Provide the [X, Y] coordinate of the cell's center where the given text is located.  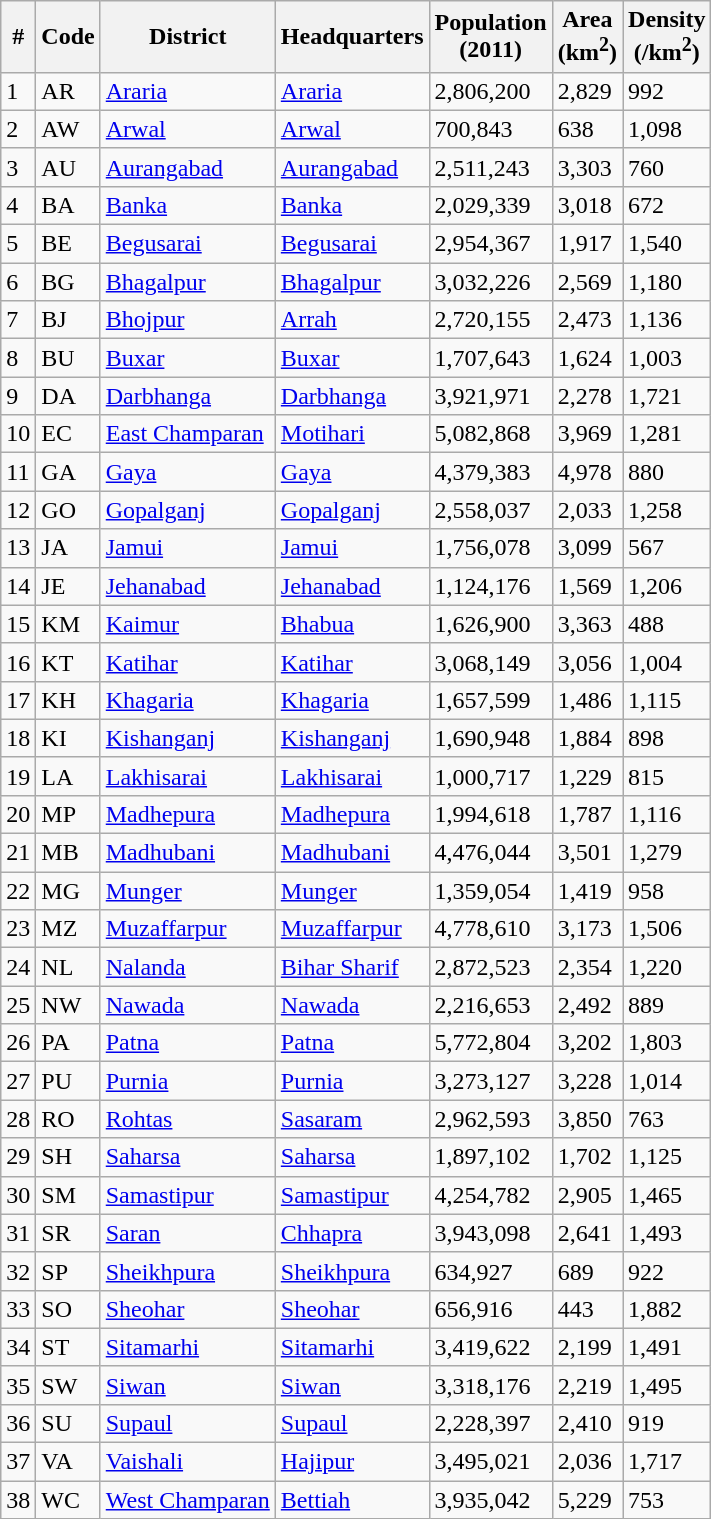
9 [18, 396]
1,882 [667, 1309]
2,511,243 [490, 167]
38 [18, 1500]
1,569 [587, 586]
30 [18, 1195]
1,506 [667, 929]
4,476,044 [490, 853]
3,419,622 [490, 1347]
JE [68, 586]
KI [68, 738]
14 [18, 586]
East Champaran [188, 434]
1,495 [667, 1385]
24 [18, 967]
34 [18, 1347]
5 [18, 244]
17 [18, 700]
SM [68, 1195]
638 [587, 129]
3,099 [587, 548]
28 [18, 1119]
20 [18, 814]
GO [68, 510]
443 [587, 1309]
Bhojpur [188, 320]
567 [667, 548]
5,772,804 [490, 1043]
3,173 [587, 929]
GA [68, 472]
Chhapra [352, 1233]
BE [68, 244]
2,033 [587, 510]
2,569 [587, 282]
488 [667, 624]
1,897,102 [490, 1157]
1,917 [587, 244]
3,935,042 [490, 1500]
BU [68, 358]
1,115 [667, 700]
Arrah [352, 320]
1,707,643 [490, 358]
3,068,149 [490, 662]
689 [587, 1271]
3,943,098 [490, 1233]
4 [18, 205]
1,116 [667, 814]
2,216,653 [490, 1005]
2,219 [587, 1385]
1,803 [667, 1043]
1,014 [667, 1081]
15 [18, 624]
3,850 [587, 1119]
Bhabua [352, 624]
760 [667, 167]
Area (km2) [587, 37]
SR [68, 1233]
NW [68, 1005]
AW [68, 129]
SU [68, 1423]
753 [667, 1500]
3,273,127 [490, 1081]
DA [68, 396]
889 [667, 1005]
3,969 [587, 434]
1,098 [667, 129]
4,254,782 [490, 1195]
AR [68, 91]
Kaimur [188, 624]
4,379,383 [490, 472]
1,486 [587, 700]
22 [18, 891]
26 [18, 1043]
PU [68, 1081]
1,756,078 [490, 548]
18 [18, 738]
3,032,226 [490, 282]
5,082,868 [490, 434]
880 [667, 472]
Vaishali [188, 1462]
1,721 [667, 396]
16 [18, 662]
2,492 [587, 1005]
2,954,367 [490, 244]
5,229 [587, 1500]
1,493 [667, 1233]
1,465 [667, 1195]
2,354 [587, 967]
2,641 [587, 1233]
NL [68, 967]
3,495,021 [490, 1462]
Motihari [352, 434]
EC [68, 434]
2,410 [587, 1423]
# [18, 37]
3,228 [587, 1081]
3 [18, 167]
1,419 [587, 891]
KH [68, 700]
1,281 [667, 434]
3,921,971 [490, 396]
1,657,599 [490, 700]
32 [18, 1271]
1,702 [587, 1157]
3,303 [587, 167]
25 [18, 1005]
2,720,155 [490, 320]
37 [18, 1462]
3,318,176 [490, 1385]
2,036 [587, 1462]
1,000,717 [490, 776]
4,978 [587, 472]
3,363 [587, 624]
898 [667, 738]
West Champaran [188, 1500]
Population (2011) [490, 37]
2,872,523 [490, 967]
12 [18, 510]
2 [18, 129]
35 [18, 1385]
2,473 [587, 320]
958 [667, 891]
1,003 [667, 358]
2,278 [587, 396]
27 [18, 1081]
919 [667, 1423]
VA [68, 1462]
2,829 [587, 91]
1,125 [667, 1157]
3,056 [587, 662]
1,220 [667, 967]
BJ [68, 320]
1,004 [667, 662]
4,778,610 [490, 929]
1,124,176 [490, 586]
10 [18, 434]
2,905 [587, 1195]
33 [18, 1309]
MZ [68, 929]
BA [68, 205]
Density (/km2) [667, 37]
1,136 [667, 320]
MP [68, 814]
29 [18, 1157]
763 [667, 1119]
1,258 [667, 510]
1,180 [667, 282]
SH [68, 1157]
922 [667, 1271]
Bettiah [352, 1500]
JA [68, 548]
SO [68, 1309]
District [188, 37]
Nalanda [188, 967]
815 [667, 776]
2,199 [587, 1347]
AU [68, 167]
2,029,339 [490, 205]
1,884 [587, 738]
6 [18, 282]
MG [68, 891]
1,690,948 [490, 738]
Saran [188, 1233]
RO [68, 1119]
1,624 [587, 358]
1,994,618 [490, 814]
672 [667, 205]
2,806,200 [490, 91]
SP [68, 1271]
1,491 [667, 1347]
1,626,900 [490, 624]
1,206 [667, 586]
36 [18, 1423]
Rohtas [188, 1119]
PA [68, 1043]
13 [18, 548]
656,916 [490, 1309]
21 [18, 853]
LA [68, 776]
3,018 [587, 205]
19 [18, 776]
WC [68, 1500]
Code [68, 37]
3,501 [587, 853]
7 [18, 320]
2,962,593 [490, 1119]
992 [667, 91]
KT [68, 662]
KM [68, 624]
2,558,037 [490, 510]
1,717 [667, 1462]
MB [68, 853]
1,787 [587, 814]
11 [18, 472]
8 [18, 358]
BG [68, 282]
1 [18, 91]
1,279 [667, 853]
Headquarters [352, 37]
700,843 [490, 129]
634,927 [490, 1271]
Sasaram [352, 1119]
2,228,397 [490, 1423]
3,202 [587, 1043]
Hajipur [352, 1462]
ST [68, 1347]
31 [18, 1233]
1,540 [667, 244]
SW [68, 1385]
Bihar Sharif [352, 967]
1,229 [587, 776]
23 [18, 929]
1,359,054 [490, 891]
